From the cell containing the given text, extract its center point as [x, y] coordinate. 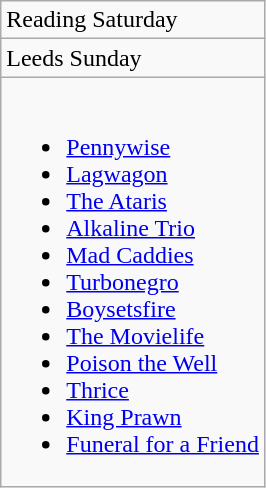
Reading Saturday [133, 20]
PennywiseLagwagonThe AtarisAlkaline TrioMad CaddiesTurbonegroBoysetsfireThe MovielifePoison the WellThriceKing PrawnFuneral for a Friend [133, 282]
Leeds Sunday [133, 58]
